Detect which cell encompasses the target text, then output its (x, y) center coordinate. 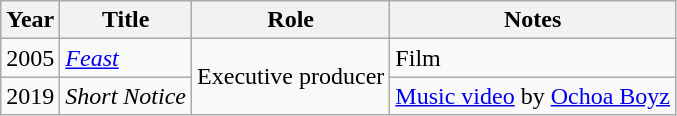
Music video by Ochoa Boyz (533, 96)
Film (533, 58)
Notes (533, 20)
2019 (30, 96)
2005 (30, 58)
Feast (126, 58)
Short Notice (126, 96)
Year (30, 20)
Executive producer (291, 77)
Title (126, 20)
Role (291, 20)
